Capture the cell that displays the provided text and extract its (x, y) central coordinate. 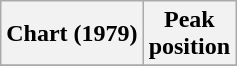
Peakposition (189, 34)
Chart (1979) (72, 34)
